Extract the [X, Y] coordinate from the center of the cell holding the provided text.  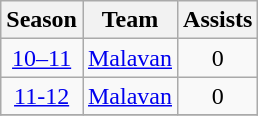
Assists [218, 20]
11-12 [42, 96]
Season [42, 20]
10–11 [42, 58]
Team [130, 20]
